Find where the given text appears and provide that cell's center as [X, Y] coordinate. 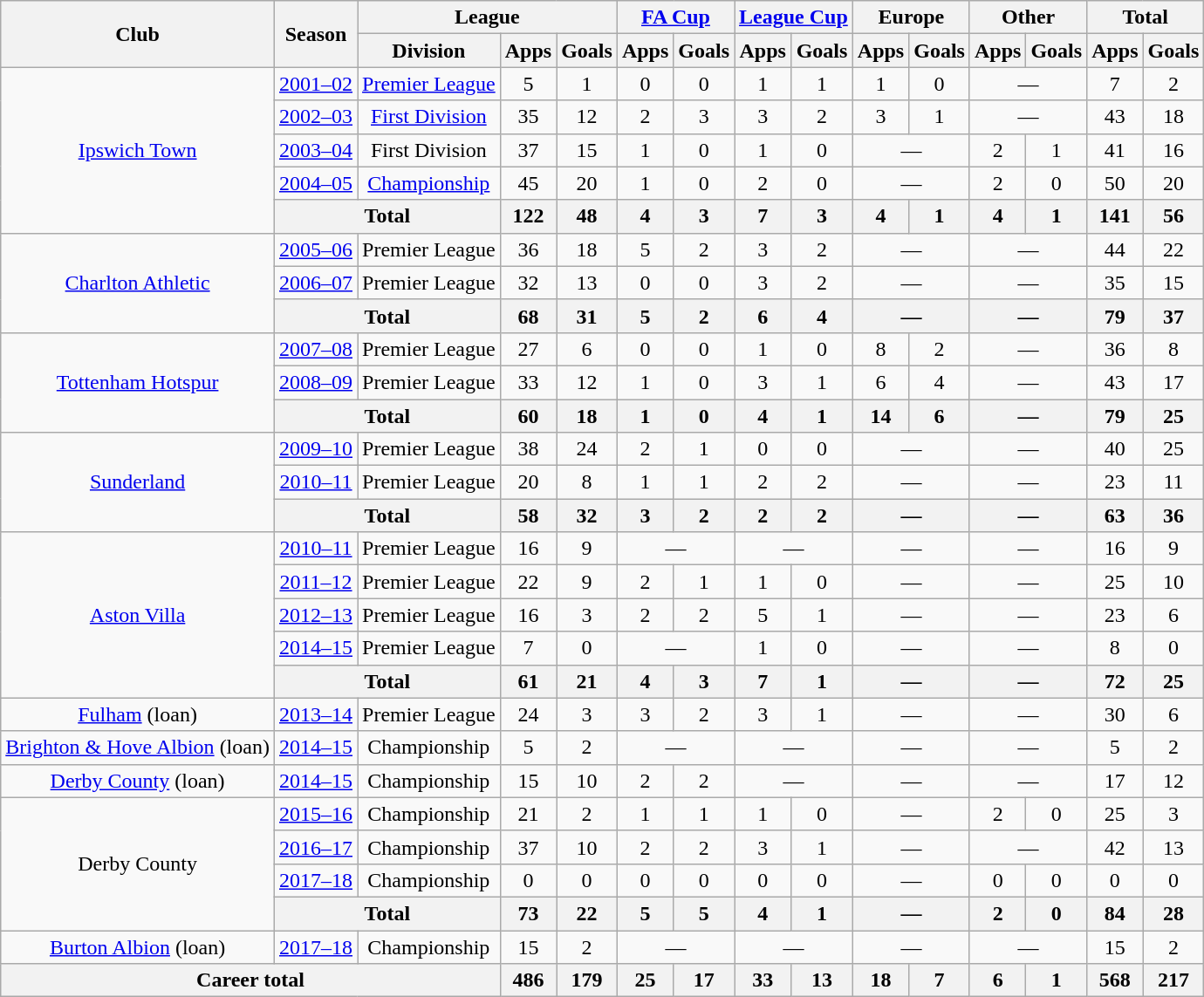
2001–02 [316, 84]
122 [528, 216]
2013–14 [316, 714]
30 [1115, 714]
Aston Villa [138, 615]
63 [1115, 516]
2015–16 [316, 814]
2003–04 [316, 150]
2009–10 [316, 449]
28 [1173, 913]
2012–13 [316, 615]
2004–05 [316, 183]
68 [528, 316]
Career total [250, 980]
Sunderland [138, 482]
FA Cup [675, 17]
72 [1115, 681]
60 [528, 416]
41 [1115, 150]
40 [1115, 449]
2016–17 [316, 847]
League Cup [794, 17]
Europe [911, 17]
Fulham (loan) [138, 714]
27 [528, 349]
2005–06 [316, 249]
50 [1115, 183]
44 [1115, 249]
Burton Albion (loan) [138, 946]
42 [1115, 847]
58 [528, 516]
61 [528, 681]
141 [1115, 216]
11 [1173, 482]
84 [1115, 913]
568 [1115, 980]
45 [528, 183]
Brighton & Hove Albion (loan) [138, 748]
Club [138, 34]
73 [528, 913]
2011–12 [316, 582]
Season [316, 34]
56 [1173, 216]
Division [429, 51]
38 [528, 449]
Derby County [138, 864]
48 [587, 216]
Tottenham Hotspur [138, 382]
31 [587, 316]
Other [1028, 17]
League [488, 17]
2002–03 [316, 117]
2008–09 [316, 382]
Ipswich Town [138, 150]
179 [587, 980]
14 [880, 416]
Charlton Athletic [138, 283]
2007–08 [316, 349]
2006–07 [316, 283]
Derby County (loan) [138, 781]
217 [1173, 980]
486 [528, 980]
